Return [X, Y] of the center of cell containing provided text 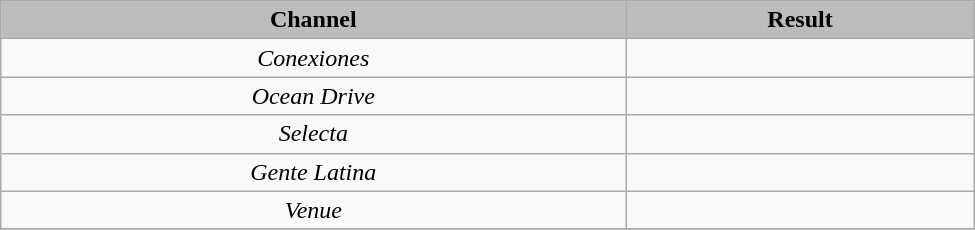
Result [800, 20]
Channel [314, 20]
Ocean Drive [314, 96]
Conexiones [314, 58]
Venue [314, 210]
Gente Latina [314, 172]
Selecta [314, 134]
